From the cell containing the given text, extract its center point as (x, y) coordinate. 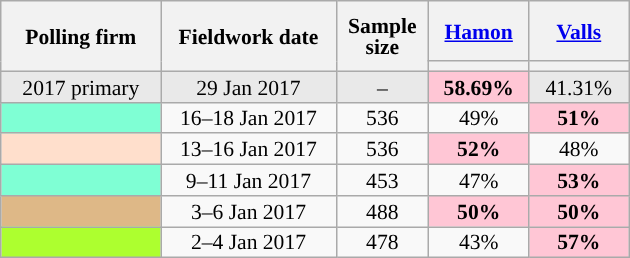
Valls (579, 31)
58.69% (479, 86)
53% (579, 180)
43% (479, 242)
48% (579, 150)
Samplesize (382, 36)
49% (479, 118)
– (382, 86)
51% (579, 118)
41.31% (579, 86)
2017 primary (81, 86)
Hamon (479, 31)
52% (479, 150)
488 (382, 212)
29 Jan 2017 (248, 86)
57% (579, 242)
47% (479, 180)
453 (382, 180)
3–6 Jan 2017 (248, 212)
2–4 Jan 2017 (248, 242)
478 (382, 242)
9–11 Jan 2017 (248, 180)
16–18 Jan 2017 (248, 118)
13–16 Jan 2017 (248, 150)
Polling firm (81, 36)
Fieldwork date (248, 36)
